Extract the (x, y) coordinate from the center of the cell holding the provided text.  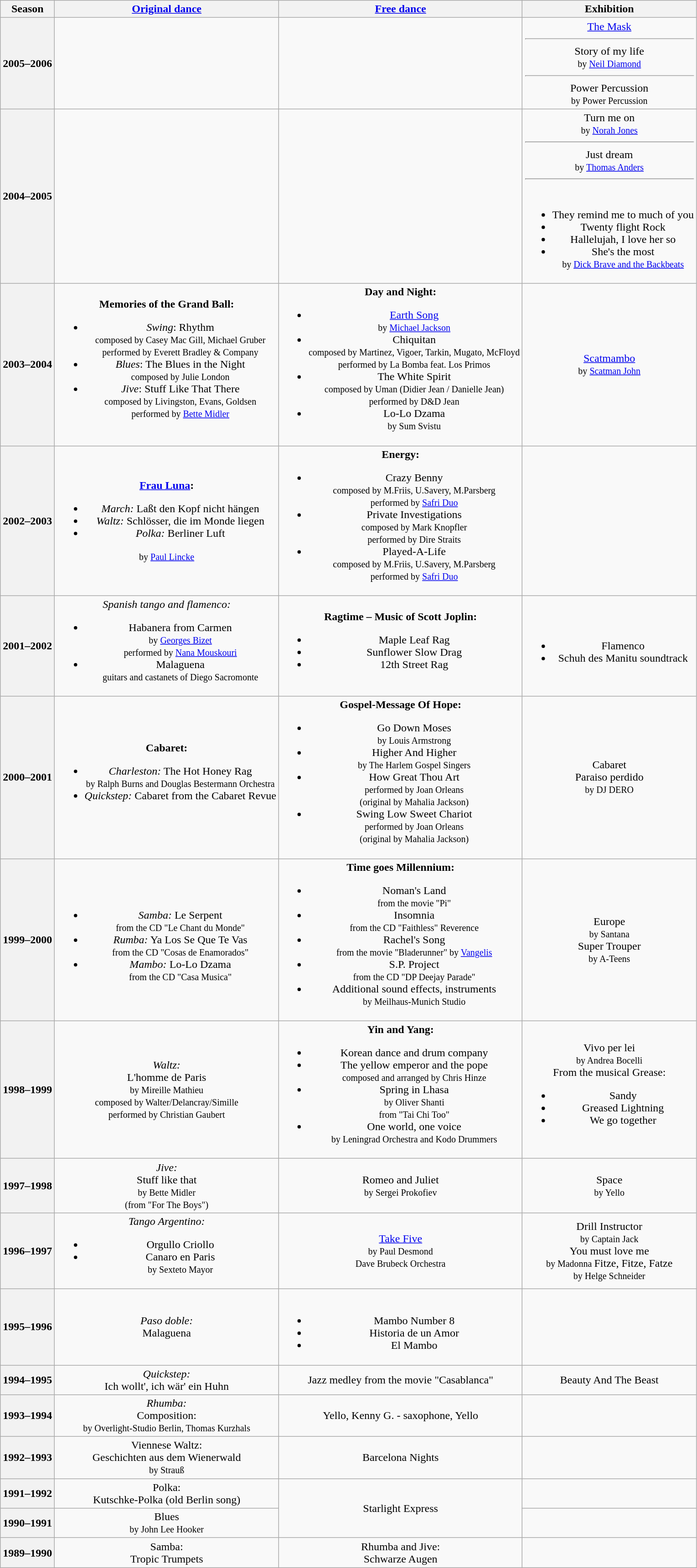
Rhumba: Composition: by Overlight-Studio Berlin, Thomas Kurzhals (167, 1416)
Jive: Stuff like that by Bette Midler (from "For The Boys") (167, 1186)
2004–2005 (27, 196)
Vivo per lei by Andrea Bocelli From the musical Grease:SandyGreased LightningWe go together (609, 1090)
Free dance (400, 9)
Paso doble: Malaguena (167, 1327)
Barcelona Nights (400, 1458)
1997–1998 (27, 1186)
Quickstep: Ich wollt', ich wär' ein Huhn (167, 1380)
1994–1995 (27, 1380)
Yello, Kenny G. - saxophone, Yello (400, 1416)
CabaretParaiso perdido by DJ DERO (609, 777)
Europe by Santana Super Trouper by A-Teens (609, 940)
2005–2006 (27, 63)
Frau Luna:March: Laßt den Kopf nicht hängenWaltz: Schlösser, die im Monde liegenPolka: Berliner Luft by Paul Lincke (167, 520)
Spanish tango and flamenco:Habanera from Carmen by Georges Bizet performed by Nana Mouskouri Malaguena guitars and castanets of Diego Sacromonte (167, 646)
2002–2003 (27, 520)
1990–1991 (27, 1523)
Waltz: L'homme de Paris by Mireille Mathieu composed by Walter/Delancray/Simille performed by Christian Gaubert (167, 1090)
1999–2000 (27, 940)
Mambo Number 8Historia de un AmorEl Mambo (400, 1327)
Tango Argentino:Orgullo CriolloCanaro en Paris by Sexteto Mayor (167, 1250)
Jazz medley from the movie "Casablanca" (400, 1380)
1996–1997 (27, 1250)
2000–2001 (27, 777)
Cabaret:Charleston: The Hot Honey Rag by Ralph Burns and Douglas Bestermann Orchestra Quickstep: Cabaret from the Cabaret Revue (167, 777)
2003–2004 (27, 365)
Exhibition (609, 9)
Viennese Waltz: Geschichten aus dem Wienerwald by Strauß (167, 1458)
Beauty And The Beast (609, 1380)
Scatmambo by Scatman John (609, 365)
Space by Yello (609, 1186)
Samba: Tropic Trumpets (167, 1553)
Original dance (167, 9)
Take Five by Paul Desmond Dave Brubeck Orchestra (400, 1250)
Season (27, 9)
Ragtime – Music of Scott Joplin:Maple Leaf RagSunflower Slow Drag12th Street Rag (400, 646)
1991–1992 (27, 1494)
1995–1996 (27, 1327)
Romeo and Juliet by Sergei Prokofiev (400, 1186)
Polka: Kutschke-Polka (old Berlin song) (167, 1494)
Drill Instructor by Captain Jack You must love me by Madonna Fitze, Fitze, Fatze by Helge Schneider (609, 1250)
1992–1993 (27, 1458)
Starlight Express (400, 1508)
1998–1999 (27, 1090)
FlamencoSchuh des Manitu soundtrack (609, 646)
1993–1994 (27, 1416)
2001–2002 (27, 646)
1989–1990 (27, 1553)
Blues by John Lee Hooker (167, 1523)
The Mask Story of my life by Neil Diamond Power Percussion by Power Percussion (609, 63)
Rhumba and Jive: Schwarze Augen (400, 1553)
